Determine the (X, Y) coordinate at the center of the cell enclosing the given text.  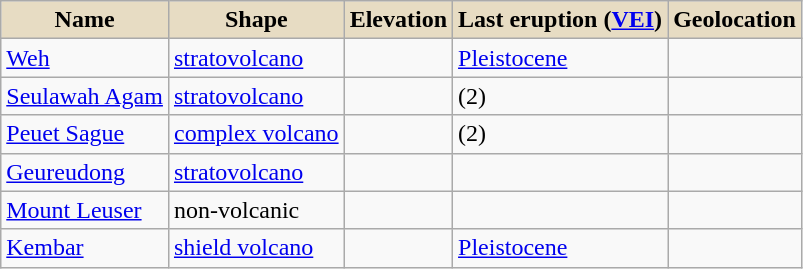
Shape (256, 20)
Elevation (398, 20)
Weh (85, 58)
Peuet Sague (85, 134)
Mount Leuser (85, 210)
Name (85, 20)
Kembar (85, 248)
shield volcano (256, 248)
non-volcanic (256, 210)
Seulawah Agam (85, 96)
complex volcano (256, 134)
Geureudong (85, 172)
Geolocation (735, 20)
Last eruption (VEI) (560, 20)
